Scan for the cell matching the given text and deliver its [X, Y] coordinate at center. 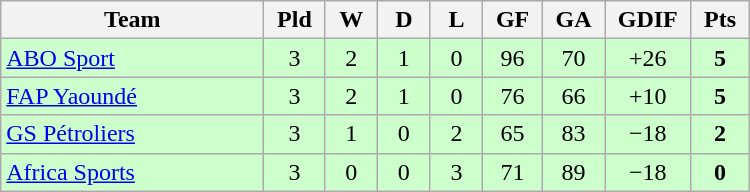
89 [573, 172]
D [404, 20]
76 [513, 96]
96 [513, 58]
GS Pétroliers [132, 134]
Pts [720, 20]
ABO Sport [132, 58]
+26 [648, 58]
Africa Sports [132, 172]
70 [573, 58]
L [456, 20]
FAP Yaoundé [132, 96]
83 [573, 134]
GA [573, 20]
66 [573, 96]
W [352, 20]
65 [513, 134]
GDIF [648, 20]
Team [132, 20]
+10 [648, 96]
GF [513, 20]
Pld [294, 20]
71 [513, 172]
